Return [X, Y] of the center of cell containing provided text 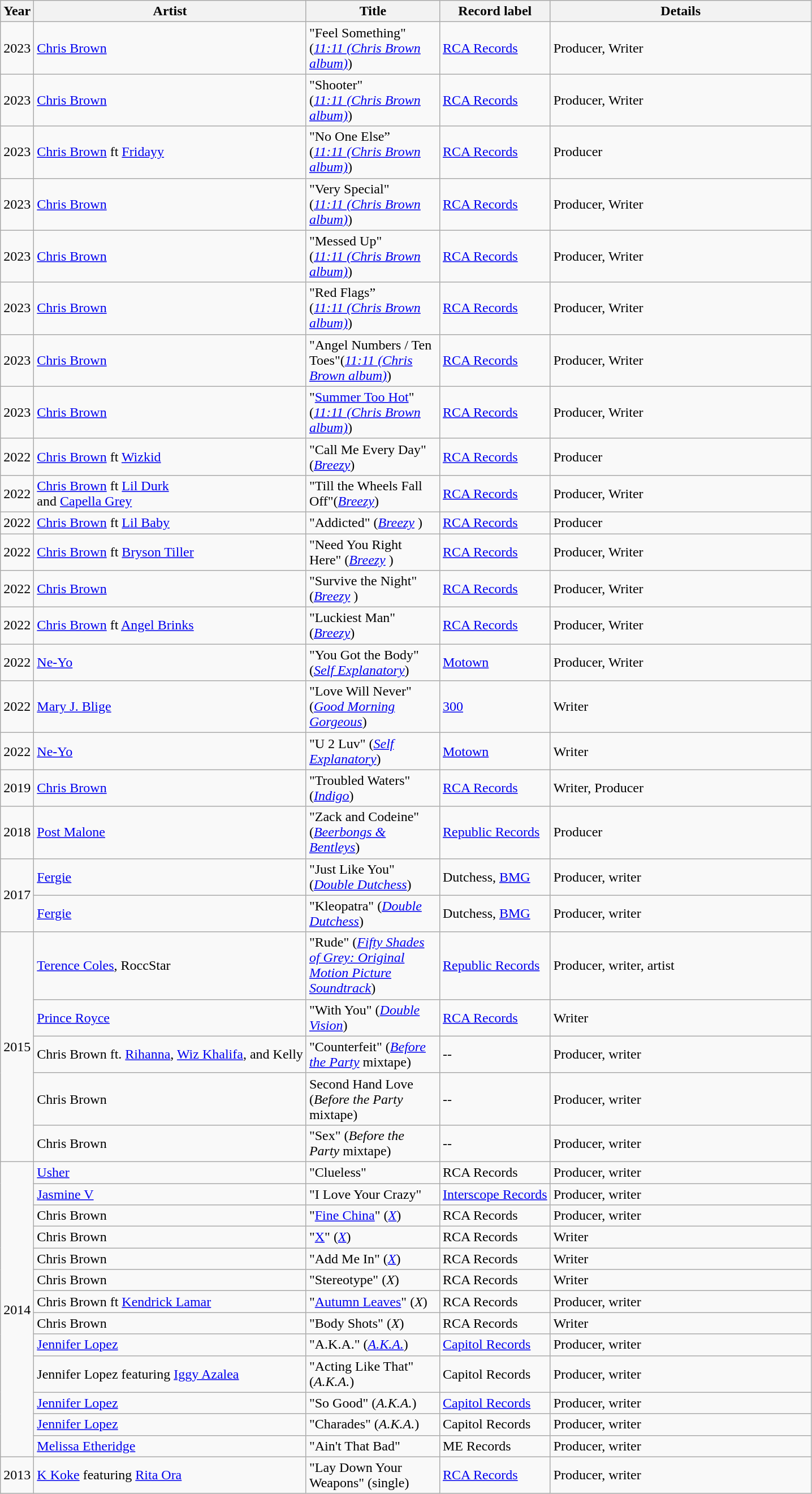
Jennifer Lopez featuring Iggy Azalea [170, 1374]
2013 [17, 1475]
"U 2 Luv" (Self Explanatory) [373, 751]
ME Records [495, 1446]
Chris Brown ft. Rihanna, Wiz Khalifa, and Kelly [170, 1054]
"Stereotype" (X) [373, 1280]
"Lay Down Your Weapons" (single) [373, 1475]
Artist [170, 11]
"Summer Too Hot" (11:11 (Chris Brown album)) [373, 412]
Post Malone [170, 832]
"Charades" (A.K.A.) [373, 1424]
"Luckiest Man" (Breezy) [373, 625]
"Messed Up"(11:11 (Chris Brown album)) [373, 256]
Details [681, 11]
"Just Like You" (Double Dutchess) [373, 876]
Interscope Records [495, 1194]
300 [495, 707]
"Angel Numbers / Ten Toes"(11:11 (Chris Brown album)) [373, 360]
Second Hand Love (Before the Party mixtape) [373, 1099]
"Add Me In" (X) [373, 1259]
Record label [495, 11]
"Very Special"(11:11 (Chris Brown album)) [373, 204]
"Feel Something"(11:11 (Chris Brown album)) [373, 48]
"Red Flags”(11:11 (Chris Brown album)) [373, 308]
"Love Will Never" (Good Morning Gorgeous) [373, 707]
Chris Brown ft Fridayy [170, 152]
Chris Brown ft Lil Durkand Capella Grey [170, 493]
"Addicted" (Breezy ) [373, 523]
"Fine China" (X) [373, 1216]
"Autumn Leaves" (X) [373, 1302]
2014 [17, 1309]
Writer, Producer [681, 788]
"Troubled Waters" (Indigo) [373, 788]
"X" (X) [373, 1237]
K Koke featuring Rita Ora [170, 1475]
"Sex" (Before the Party mixtape) [373, 1143]
"A.K.A." (A.K.A.) [373, 1345]
Chris Brown ft Angel Brinks [170, 625]
Producer, writer, artist [681, 966]
Chris Brown ft Wizkid [170, 457]
Terence Coles, RoccStar [170, 966]
"Body Shots" (X) [373, 1323]
2017 [17, 895]
"Kleopatra" (Double Dutchess) [373, 914]
"Acting Like That" (A.K.A.) [373, 1374]
"Till the Wheels Fall Off"(Breezy) [373, 493]
"With You" (Double Vision) [373, 1018]
"Call Me Every Day" (Breezy) [373, 457]
"You Got the Body" (Self Explanatory) [373, 663]
"Clueless" [373, 1172]
"Zack and Codeine" (Beerbongs & Bentleys) [373, 832]
Mary J. Blige [170, 707]
"Counterfeit" (Before the Party mixtape) [373, 1054]
"Need You Right Here" (Breezy ) [373, 552]
Usher [170, 1172]
2015 [17, 1047]
Jasmine V [170, 1194]
2019 [17, 788]
"No One Else”(11:11 (Chris Brown album)) [373, 152]
Chris Brown ft Lil Baby [170, 523]
"Ain't That Bad" [373, 1446]
Prince Royce [170, 1018]
Melissa Etheridge [170, 1446]
"Survive the Night" (Breezy ) [373, 589]
2018 [17, 832]
"Rude" (Fifty Shades of Grey: Original Motion Picture Soundtrack) [373, 966]
Chris Brown ft Kendrick Lamar [170, 1302]
"I Love Your Crazy" [373, 1194]
"Shooter"(11:11 (Chris Brown album)) [373, 100]
Chris Brown ft Bryson Tiller [170, 552]
Year [17, 11]
Title [373, 11]
"So Good" (A.K.A.) [373, 1403]
